Extract the (X, Y) coordinate from the center of the cell holding the provided text.  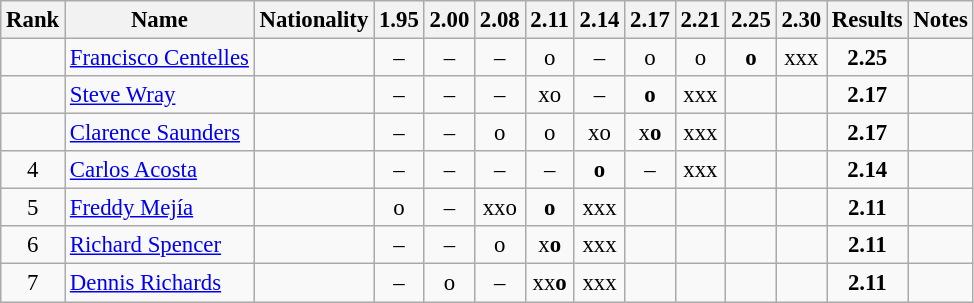
7 (33, 283)
Nationality (314, 20)
Carlos Acosta (160, 170)
Richard Spencer (160, 245)
Dennis Richards (160, 283)
5 (33, 208)
Rank (33, 20)
Results (868, 20)
Francisco Centelles (160, 58)
Freddy Mejía (160, 208)
Name (160, 20)
Clarence Saunders (160, 133)
Notes (940, 20)
2.08 (500, 20)
6 (33, 245)
2.21 (700, 20)
1.95 (399, 20)
2.30 (801, 20)
Steve Wray (160, 95)
2.00 (449, 20)
4 (33, 170)
